Locate the cell with the specified text and output its (X, Y) center coordinate. 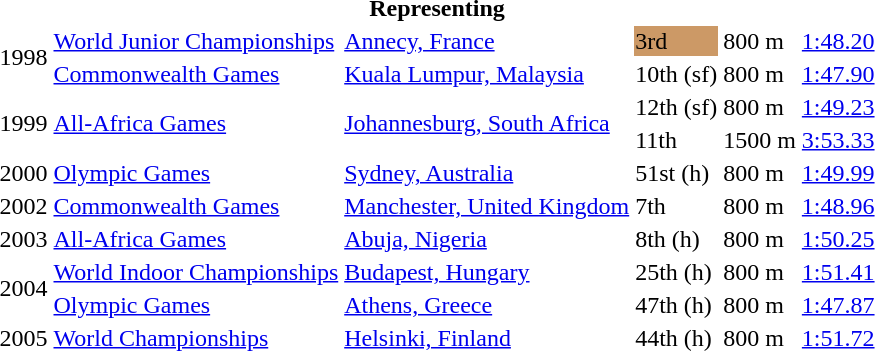
Budapest, Hungary (487, 272)
7th (676, 206)
Athens, Greece (487, 305)
Annecy, France (487, 41)
1500 m (760, 140)
Sydney, Australia (487, 173)
10th (sf) (676, 74)
Johannesburg, South Africa (487, 124)
8th (h) (676, 239)
World Junior Championships (196, 41)
3rd (676, 41)
51st (h) (676, 173)
Manchester, United Kingdom (487, 206)
Abuja, Nigeria (487, 239)
47th (h) (676, 305)
World Indoor Championships (196, 272)
Kuala Lumpur, Malaysia (487, 74)
11th (676, 140)
25th (h) (676, 272)
12th (sf) (676, 107)
